For the text-containing cell, return its midpoint in [x, y] coordinate format. 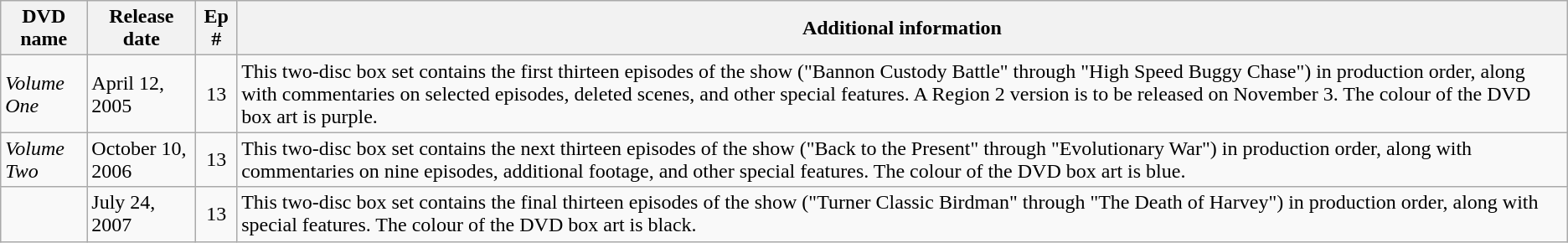
Additional information [903, 28]
Volume Two [44, 159]
Ep # [216, 28]
DVD name [44, 28]
Volume One [44, 94]
October 10, 2006 [142, 159]
July 24, 2007 [142, 215]
Release date [142, 28]
April 12, 2005 [142, 94]
